Capture the cell that displays the provided text and extract its [X, Y] central coordinate. 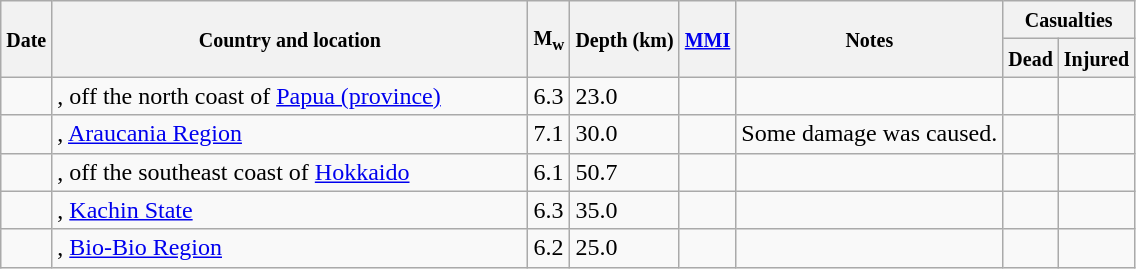
Dead [1031, 58]
, Kachin State [290, 210]
23.0 [624, 96]
7.1 [549, 134]
, Araucania Region [290, 134]
6.1 [549, 172]
Injured [1096, 58]
35.0 [624, 210]
Mw [549, 39]
Notes [870, 39]
Depth (km) [624, 39]
MMI [708, 39]
, Bio-Bio Region [290, 248]
Date [26, 39]
Casualties [1069, 20]
50.7 [624, 172]
, off the southeast coast of Hokkaido [290, 172]
6.2 [549, 248]
25.0 [624, 248]
Some damage was caused. [870, 134]
Country and location [290, 39]
30.0 [624, 134]
, off the north coast of Papua (province) [290, 96]
